Extract the (x, y) coordinate from the center of the cell holding the provided text.  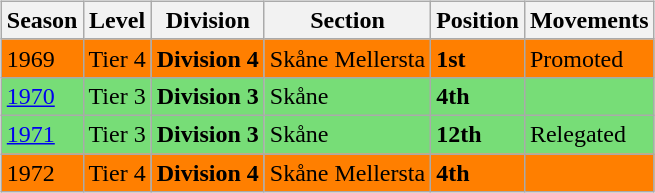
Season (42, 20)
Promoted (589, 58)
1970 (42, 96)
Level (117, 20)
Position (478, 20)
12th (478, 134)
1972 (42, 173)
Division (208, 20)
1971 (42, 134)
Relegated (589, 134)
1969 (42, 58)
Movements (589, 20)
Section (347, 20)
1st (478, 58)
